Return the (X, Y) coordinate for the center point of the cell that contains the specified text.  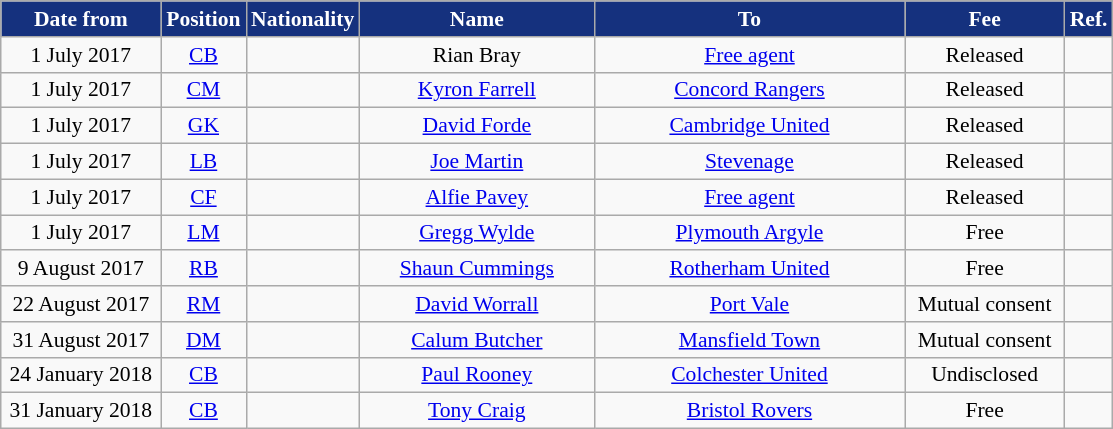
31 August 2017 (81, 340)
31 January 2018 (81, 411)
Tony Craig (476, 411)
Fee (985, 19)
David Worrall (476, 304)
GK (204, 126)
Undisclosed (985, 375)
24 January 2018 (81, 375)
Kyron Farrell (476, 90)
Date from (81, 19)
LM (204, 233)
CM (204, 90)
RB (204, 269)
Nationality (302, 19)
Bristol Rovers (749, 411)
Stevenage (749, 162)
Rian Bray (476, 55)
CF (204, 197)
Shaun Cummings (476, 269)
Joe Martin (476, 162)
Alfie Pavey (476, 197)
DM (204, 340)
22 August 2017 (81, 304)
Position (204, 19)
Plymouth Argyle (749, 233)
Colchester United (749, 375)
9 August 2017 (81, 269)
David Forde (476, 126)
Gregg Wylde (476, 233)
Ref. (1089, 19)
LB (204, 162)
Calum Butcher (476, 340)
Concord Rangers (749, 90)
To (749, 19)
RM (204, 304)
Mansfield Town (749, 340)
Name (476, 19)
Rotherham United (749, 269)
Port Vale (749, 304)
Cambridge United (749, 126)
Paul Rooney (476, 375)
